For the text-containing cell, return its midpoint in [x, y] coordinate format. 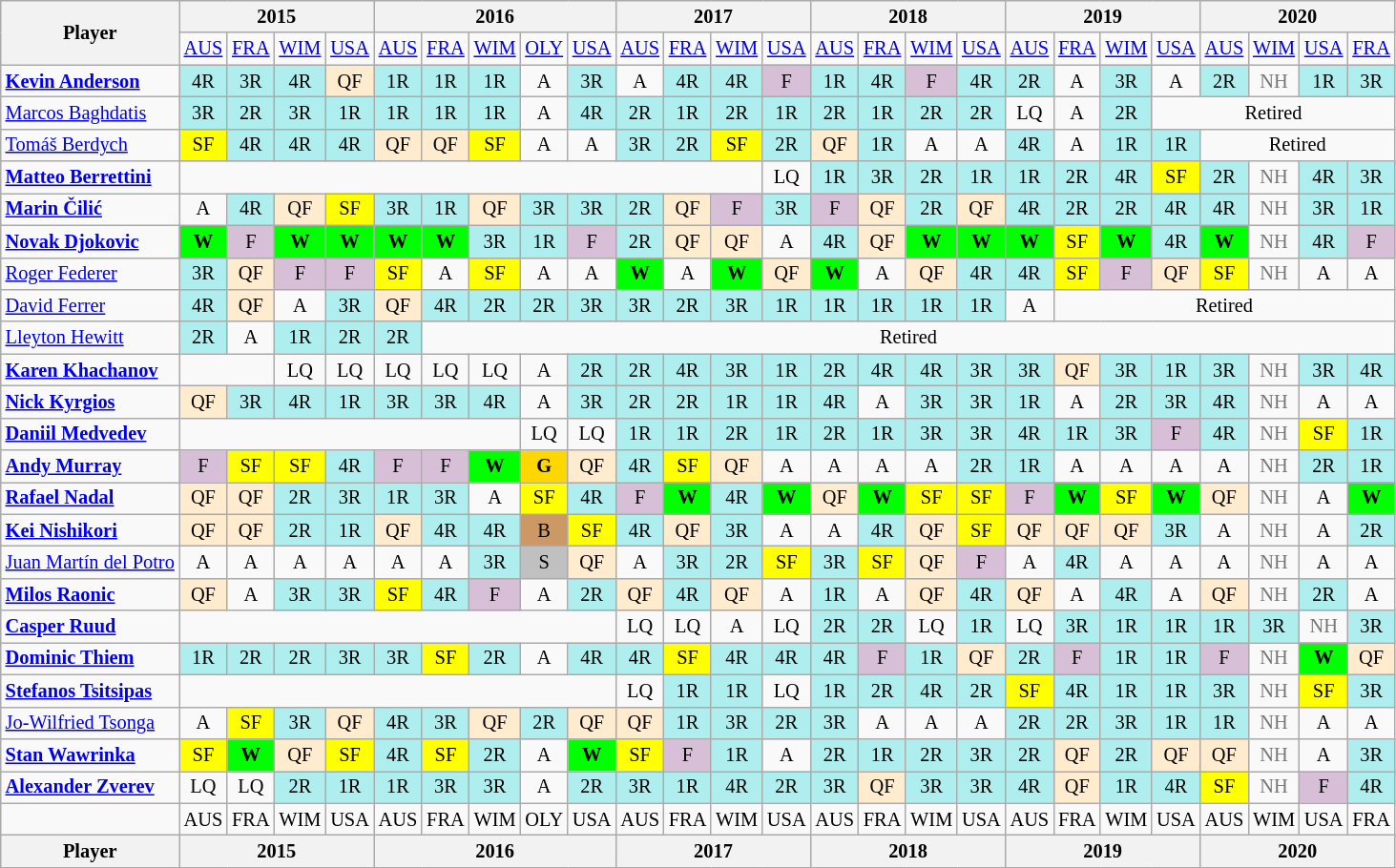
Kevin Anderson [90, 81]
Roger Federer [90, 274]
Jo-Wilfried Tsonga [90, 723]
Rafael Nadal [90, 498]
Nick Kyrgios [90, 402]
Karen Khachanov [90, 370]
Daniil Medvedev [90, 434]
Matteo Berrettini [90, 177]
Kei Nishikori [90, 530]
Marcos Baghdatis [90, 113]
David Ferrer [90, 305]
Marin Čilić [90, 209]
S [544, 562]
G [544, 466]
Alexander Zverev [90, 787]
Andy Murray [90, 466]
B [544, 530]
Dominic Thiem [90, 658]
Tomáš Berdych [90, 145]
Novak Djokovic [90, 241]
Stefanos Tsitsipas [90, 691]
Lleyton Hewitt [90, 338]
Milos Raonic [90, 594]
Juan Martín del Potro [90, 562]
Casper Ruud [90, 627]
Stan Wawrinka [90, 754]
